Search for the cell housing the specified text and yield its (x, y) center coordinate. 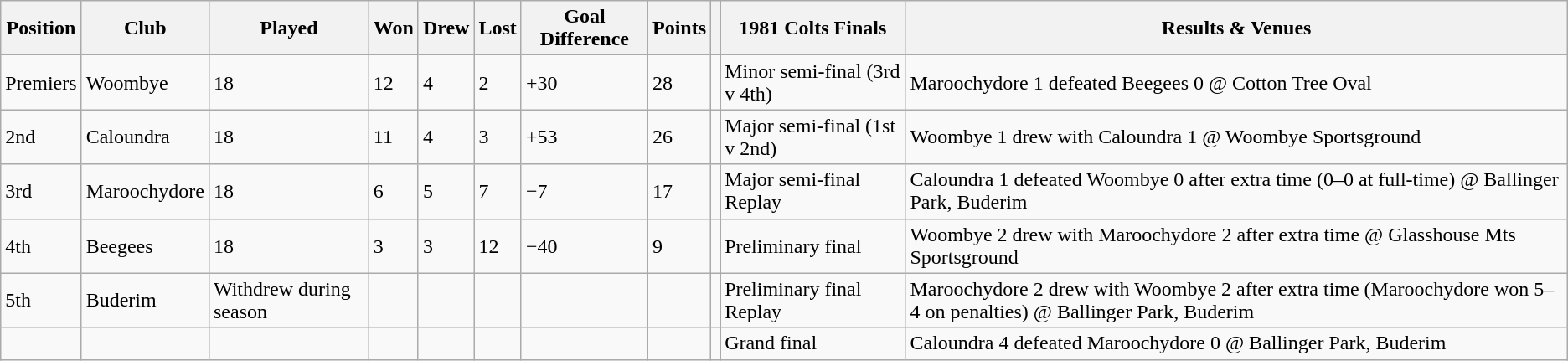
Results & Venues (1236, 28)
Won (394, 28)
9 (678, 246)
6 (394, 191)
Maroochydore (145, 191)
Caloundra 4 defeated Maroochydore 0 @ Ballinger Park, Buderim (1236, 343)
Caloundra 1 defeated Woombye 0 after extra time (0–0 at full-time) @ Ballinger Park, Buderim (1236, 191)
2nd (41, 137)
11 (394, 137)
5th (41, 300)
Preliminary final (812, 246)
Grand final (812, 343)
−40 (585, 246)
3rd (41, 191)
Lost (498, 28)
Buderim (145, 300)
Position (41, 28)
Maroochydore 2 drew with Woombye 2 after extra time (Maroochydore won 5–4 on penalties) @ Ballinger Park, Buderim (1236, 300)
17 (678, 191)
−7 (585, 191)
Beegees (145, 246)
Premiers (41, 82)
Major semi-final Replay (812, 191)
+53 (585, 137)
4th (41, 246)
28 (678, 82)
Maroochydore 1 defeated Beegees 0 @ Cotton Tree Oval (1236, 82)
Major semi-final (1st v 2nd) (812, 137)
5 (446, 191)
Withdrew during season (288, 300)
Club (145, 28)
7 (498, 191)
Preliminary final Replay (812, 300)
+30 (585, 82)
Points (678, 28)
Drew (446, 28)
Minor semi-final (3rd v 4th) (812, 82)
Goal Difference (585, 28)
Woombye 1 drew with Caloundra 1 @ Woombye Sportsground (1236, 137)
Woombye 2 drew with Maroochydore 2 after extra time @ Glasshouse Mts Sportsground (1236, 246)
Played (288, 28)
1981 Colts Finals (812, 28)
2 (498, 82)
Woombye (145, 82)
26 (678, 137)
Caloundra (145, 137)
